Find where the given text appears and provide that cell's center as [x, y] coordinate. 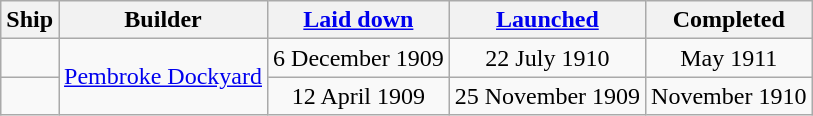
Pembroke Dockyard [164, 77]
Builder [164, 20]
6 December 1909 [359, 58]
November 1910 [729, 96]
25 November 1909 [547, 96]
12 April 1909 [359, 96]
May 1911 [729, 58]
Ship [30, 20]
22 July 1910 [547, 58]
Launched [547, 20]
Completed [729, 20]
Laid down [359, 20]
